From the cell containing the given text, extract its center point as (x, y) coordinate. 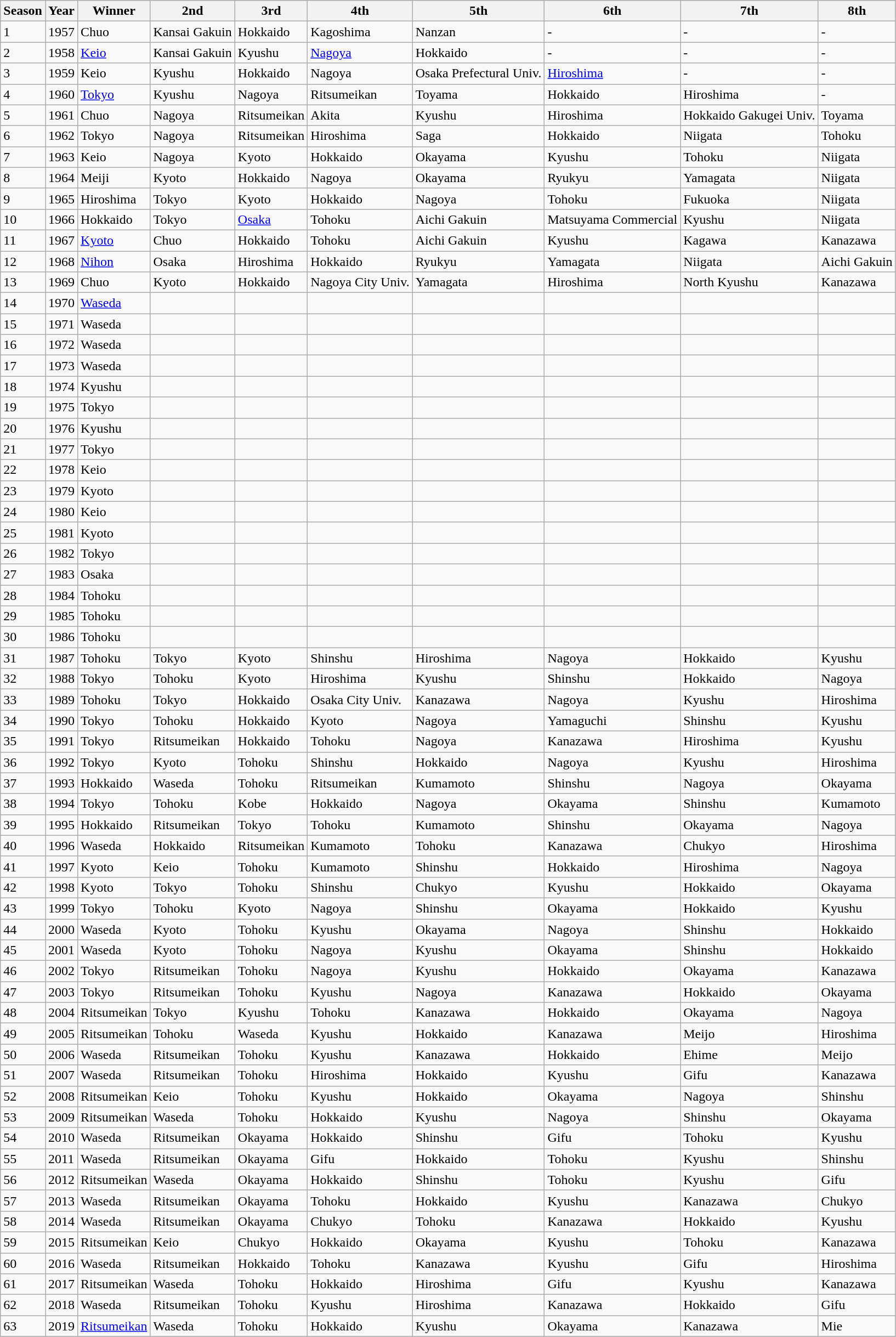
8 (23, 178)
1967 (61, 240)
20 (23, 428)
1980 (61, 512)
1984 (61, 595)
41 (23, 866)
18 (23, 387)
2003 (61, 992)
57 (23, 1200)
15 (23, 324)
34 (23, 721)
1960 (61, 94)
2016 (61, 1263)
61 (23, 1284)
2010 (61, 1138)
Yamaguchi (613, 721)
53 (23, 1117)
1994 (61, 804)
2nd (192, 11)
1 (23, 32)
North Kyushu (749, 282)
9 (23, 199)
Kagoshima (360, 32)
2009 (61, 1117)
1989 (61, 700)
1990 (61, 721)
2005 (61, 1034)
1992 (61, 762)
5th (478, 11)
30 (23, 637)
1982 (61, 553)
46 (23, 971)
6th (613, 11)
1962 (61, 136)
28 (23, 595)
31 (23, 658)
2006 (61, 1055)
11 (23, 240)
Nagoya City Univ. (360, 282)
Hokkaido Gakugei Univ. (749, 115)
Akita (360, 115)
3 (23, 73)
23 (23, 491)
12 (23, 262)
47 (23, 992)
21 (23, 449)
Nihon (114, 262)
1978 (61, 470)
1974 (61, 387)
1975 (61, 407)
22 (23, 470)
4th (360, 11)
1965 (61, 199)
35 (23, 741)
25 (23, 532)
1996 (61, 846)
14 (23, 303)
2002 (61, 971)
1977 (61, 449)
16 (23, 345)
1972 (61, 345)
49 (23, 1034)
52 (23, 1096)
1969 (61, 282)
1991 (61, 741)
2015 (61, 1242)
1958 (61, 53)
Meiji (114, 178)
27 (23, 574)
1979 (61, 491)
1983 (61, 574)
1966 (61, 219)
2000 (61, 930)
1973 (61, 366)
1957 (61, 32)
24 (23, 512)
1993 (61, 783)
17 (23, 366)
42 (23, 887)
Winner (114, 11)
1971 (61, 324)
36 (23, 762)
13 (23, 282)
5 (23, 115)
7 (23, 157)
Fukuoka (749, 199)
62 (23, 1305)
Kagawa (749, 240)
55 (23, 1159)
1995 (61, 825)
1985 (61, 616)
Season (23, 11)
1959 (61, 73)
1981 (61, 532)
Year (61, 11)
1961 (61, 115)
2017 (61, 1284)
50 (23, 1055)
60 (23, 1263)
2019 (61, 1326)
59 (23, 1242)
Osaka City Univ. (360, 700)
10 (23, 219)
4 (23, 94)
Saga (478, 136)
1986 (61, 637)
2001 (61, 950)
58 (23, 1221)
26 (23, 553)
1988 (61, 679)
48 (23, 1013)
37 (23, 783)
1970 (61, 303)
63 (23, 1326)
33 (23, 700)
1997 (61, 866)
39 (23, 825)
54 (23, 1138)
Osaka Prefectural Univ. (478, 73)
45 (23, 950)
3rd (271, 11)
Kobe (271, 804)
2008 (61, 1096)
2014 (61, 1221)
51 (23, 1075)
32 (23, 679)
8th (857, 11)
1963 (61, 157)
44 (23, 930)
Mie (857, 1326)
Nanzan (478, 32)
1976 (61, 428)
2018 (61, 1305)
1987 (61, 658)
2007 (61, 1075)
6 (23, 136)
56 (23, 1180)
40 (23, 846)
1968 (61, 262)
Ehime (749, 1055)
1999 (61, 908)
7th (749, 11)
1998 (61, 887)
2 (23, 53)
19 (23, 407)
2013 (61, 1200)
1964 (61, 178)
Matsuyama Commercial (613, 219)
29 (23, 616)
43 (23, 908)
38 (23, 804)
2012 (61, 1180)
2011 (61, 1159)
2004 (61, 1013)
